Extract the [x, y] coordinate from the center of the cell holding the provided text.  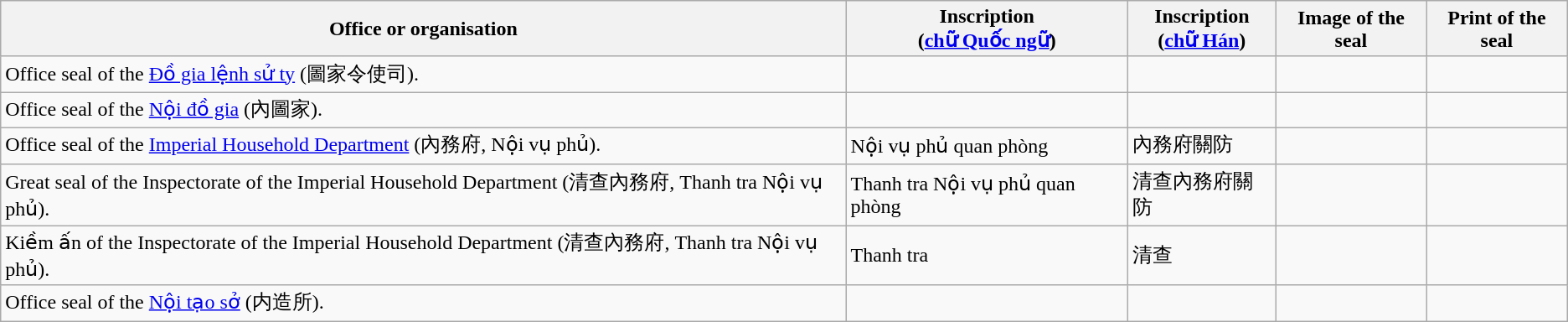
Inscription(chữ Quốc ngữ) [987, 29]
Kiềm ấn of the Inspectorate of the Imperial Household Department (清查內務府, Thanh tra Nội vụ phủ). [424, 255]
內務府關防 [1201, 146]
Office seal of the Đồ gia lệnh sử ty (圖家令使司). [424, 74]
Image of the seal [1350, 29]
Nội vụ phủ quan phòng [987, 146]
Office seal of the Nội đồ gia (內圖家). [424, 111]
Great seal of the Inspectorate of the Imperial Household Department (清查內務府, Thanh tra Nội vụ phủ). [424, 195]
Print of the seal [1498, 29]
Thanh tra Nội vụ phủ quan phòng [987, 195]
清查 [1201, 255]
清查內務府關防 [1201, 195]
Office or organisation [424, 29]
Inscription(chữ Hán) [1201, 29]
Office seal of the Imperial Household Department (內務府, Nội vụ phủ). [424, 146]
Thanh tra [987, 255]
Office seal of the Nội tạo sở (内造所). [424, 304]
